Scan for the cell matching the given text and deliver its [X, Y] coordinate at center. 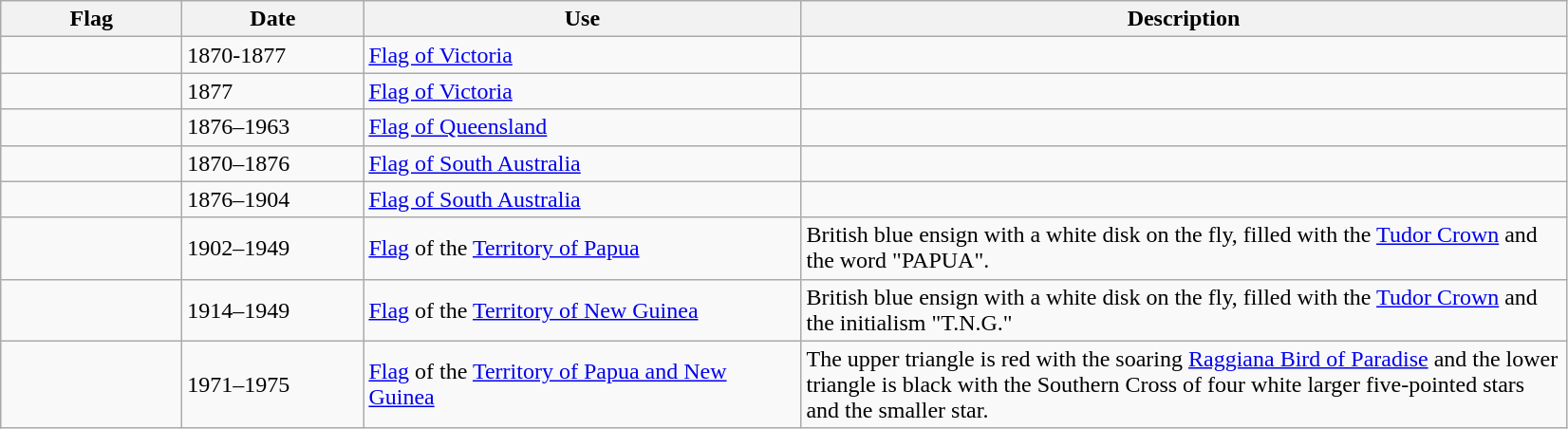
Description [1184, 19]
1914–1949 [273, 309]
Flag of the Territory of Papua [583, 249]
1870–1876 [273, 163]
British blue ensign with a white disk on the fly, filled with the Tudor Crown and the word "PAPUA". [1184, 249]
1877 [273, 91]
Flag of the Territory of Papua and New Guinea [583, 384]
Flag of the Territory of New Guinea [583, 309]
Use [583, 19]
British blue ensign with a white disk on the fly, filled with the Tudor Crown and the initialism "T.N.G." [1184, 309]
Date [273, 19]
1902–1949 [273, 249]
1971–1975 [273, 384]
1870-1877 [273, 55]
Flag of Queensland [583, 127]
1876–1963 [273, 127]
1876–1904 [273, 199]
Flag [91, 19]
